From the cell containing the given text, extract its center point as [X, Y] coordinate. 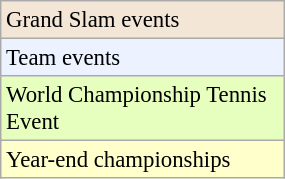
Year-end championships [142, 160]
World Championship Tennis Event [142, 108]
Team events [142, 58]
Grand Slam events [142, 20]
